Capture the cell that displays the provided text and extract its (X, Y) central coordinate. 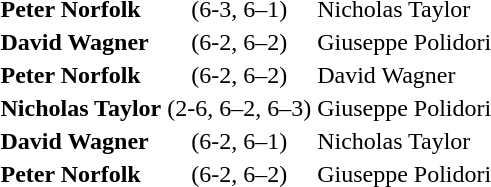
(6-2, 6–1) (240, 141)
(2-6, 6–2, 6–3) (240, 108)
